Identify which cell holds the provided text, then report its (X, Y) central coordinate. 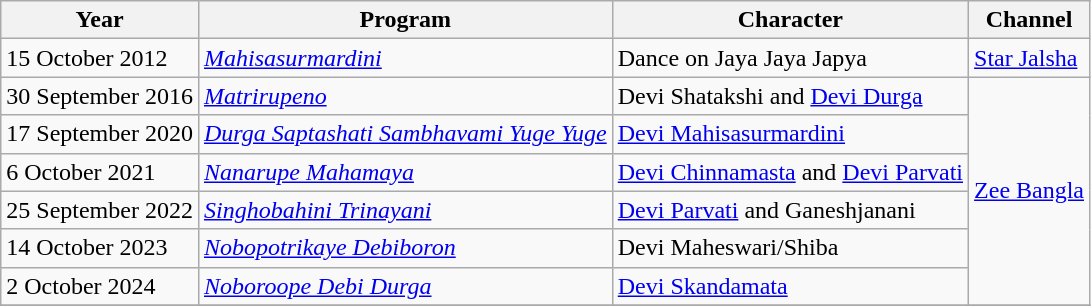
30 September 2016 (100, 96)
Singhobahini Trinayani (405, 210)
Devi Mahisasurmardini (790, 134)
Year (100, 20)
14 October 2023 (100, 248)
Mahisasurmardini (405, 58)
Devi Chinnamasta and Devi Parvati (790, 172)
25 September 2022 (100, 210)
6 October 2021 (100, 172)
Devi Skandamata (790, 286)
Devi Parvati and Ganeshjanani (790, 210)
Nanarupe Mahamaya (405, 172)
2 October 2024 (100, 286)
Dance on Jaya Jaya Japya (790, 58)
Durga Saptashati Sambhavami Yuge Yuge (405, 134)
Matrirupeno (405, 96)
Channel (1030, 20)
Program (405, 20)
Zee Bangla (1030, 191)
Nobopotrikaye Debiboron (405, 248)
Devi Shatakshi and Devi Durga (790, 96)
Star Jalsha (1030, 58)
Character (790, 20)
Noboroope Debi Durga (405, 286)
Devi Maheswari/Shiba (790, 248)
15 October 2012 (100, 58)
17 September 2020 (100, 134)
